From the cell containing the given text, extract its center point as (x, y) coordinate. 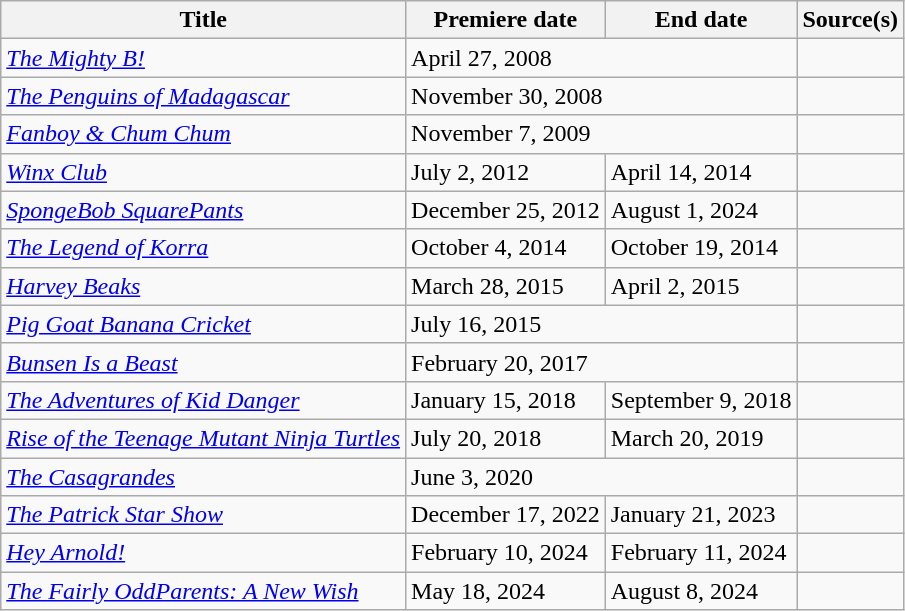
November 7, 2009 (602, 134)
Hey Arnold! (204, 553)
The Penguins of Madagascar (204, 96)
Bunsen Is a Beast (204, 362)
SpongeBob SquarePants (204, 210)
The Legend of Korra (204, 248)
December 25, 2012 (506, 210)
October 19, 2014 (701, 248)
Pig Goat Banana Cricket (204, 324)
May 18, 2024 (506, 591)
February 20, 2017 (602, 362)
Premiere date (506, 20)
The Mighty B! (204, 58)
Source(s) (850, 20)
February 10, 2024 (506, 553)
July 2, 2012 (506, 172)
August 8, 2024 (701, 591)
January 21, 2023 (701, 515)
April 14, 2014 (701, 172)
The Patrick Star Show (204, 515)
End date (701, 20)
July 16, 2015 (602, 324)
March 20, 2019 (701, 438)
August 1, 2024 (701, 210)
March 28, 2015 (506, 286)
January 15, 2018 (506, 400)
Rise of the Teenage Mutant Ninja Turtles (204, 438)
April 27, 2008 (602, 58)
June 3, 2020 (602, 477)
February 11, 2024 (701, 553)
July 20, 2018 (506, 438)
Title (204, 20)
November 30, 2008 (602, 96)
Winx Club (204, 172)
The Casagrandes (204, 477)
Harvey Beaks (204, 286)
Fanboy & Chum Chum (204, 134)
The Fairly OddParents: A New Wish (204, 591)
October 4, 2014 (506, 248)
December 17, 2022 (506, 515)
The Adventures of Kid Danger (204, 400)
April 2, 2015 (701, 286)
September 9, 2018 (701, 400)
